Search for the cell housing the specified text and yield its (X, Y) center coordinate. 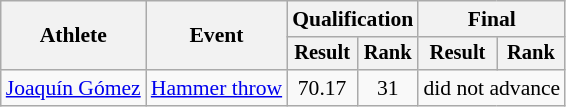
Event (216, 36)
70.17 (322, 88)
did not advance (492, 88)
Athlete (74, 36)
Qualification (352, 19)
Final (492, 19)
31 (388, 88)
Joaquín Gómez (74, 88)
Hammer throw (216, 88)
